Identify which cell holds the provided text, then report its (X, Y) central coordinate. 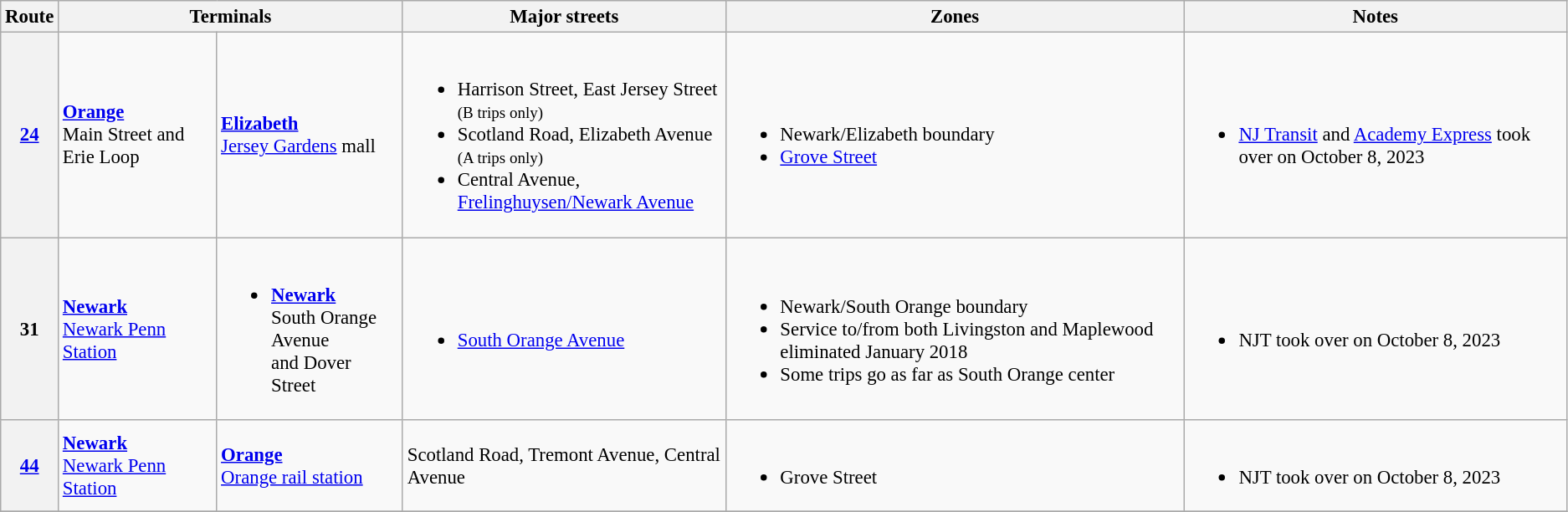
OrangeOrange rail station (310, 466)
South Orange Avenue (564, 329)
Route (30, 17)
Major streets (564, 17)
31 (30, 329)
Notes (1376, 17)
Harrison Street, East Jersey Street(B trips only)Scotland Road, Elizabeth Avenue(A trips only)Central Avenue, Frelinghuysen/Newark Avenue (564, 136)
Terminals (231, 17)
Newark/Elizabeth boundaryGrove Street (955, 136)
OrangeMain Street and Erie Loop (137, 136)
Grove Street (955, 466)
44 (30, 466)
Scotland Road, Tremont Avenue, Central Avenue (564, 466)
NJ Transit and Academy Express took over on October 8, 2023 (1376, 136)
Newark/South Orange boundaryService to/from both Livingston and Maplewood eliminated January 2018Some trips go as far as South Orange center (955, 329)
Zones (955, 17)
NewarkSouth Orange Avenueand Dover Street (310, 329)
24 (30, 136)
ElizabethJersey Gardens mall (310, 136)
